Capture the cell that displays the provided text and extract its [x, y] central coordinate. 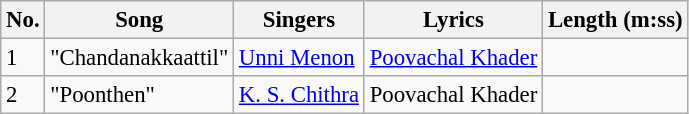
K. S. Chithra [300, 95]
"Poonthen" [140, 95]
Singers [300, 20]
1 [23, 58]
2 [23, 95]
Length (m:ss) [616, 20]
Song [140, 20]
Lyrics [453, 20]
"Chandanakkaattil" [140, 58]
Unni Menon [300, 58]
No. [23, 20]
